Capture the cell that displays the provided text and extract its (x, y) central coordinate. 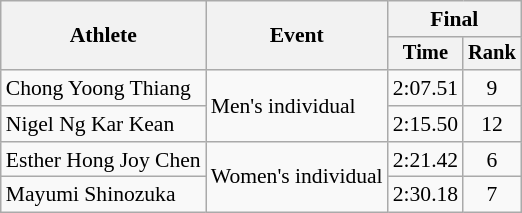
2:21.42 (426, 160)
Mayumi Shinozuka (104, 195)
2:15.50 (426, 124)
Esther Hong Joy Chen (104, 160)
Chong Yoong Thiang (104, 88)
Event (297, 36)
6 (492, 160)
Final (454, 19)
2:30.18 (426, 195)
Women's individual (297, 178)
Nigel Ng Kar Kean (104, 124)
Rank (492, 54)
9 (492, 88)
2:07.51 (426, 88)
Men's individual (297, 106)
7 (492, 195)
Athlete (104, 36)
Time (426, 54)
12 (492, 124)
